Locate the cell with the specified text and output its [x, y] center coordinate. 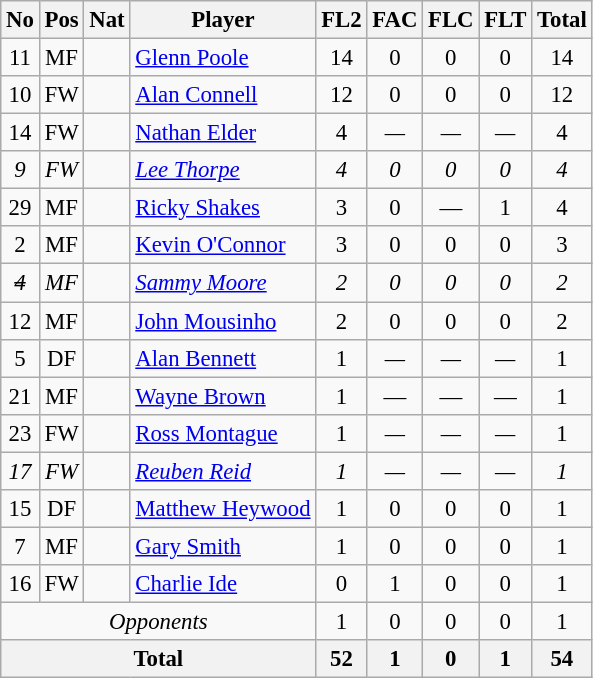
Ricky Shakes [223, 208]
No [20, 20]
23 [20, 433]
5 [20, 358]
Kevin O'Connor [223, 245]
16 [20, 584]
FL2 [342, 20]
9 [20, 170]
Sammy Moore [223, 283]
FLC [451, 20]
Glenn Poole [223, 58]
Lee Thorpe [223, 170]
17 [20, 471]
52 [342, 659]
Matthew Heywood [223, 509]
15 [20, 509]
54 [562, 659]
21 [20, 396]
29 [20, 208]
John Mousinho [223, 321]
Reuben Reid [223, 471]
Wayne Brown [223, 396]
Alan Bennett [223, 358]
Charlie Ide [223, 584]
Ross Montague [223, 433]
10 [20, 95]
Nat [107, 20]
Nathan Elder [223, 133]
FLT [506, 20]
7 [20, 546]
Pos [62, 20]
Opponents [158, 621]
FAC [395, 20]
Gary Smith [223, 546]
Alan Connell [223, 95]
11 [20, 58]
Player [223, 20]
